Determine the [x, y] coordinate at the center of the cell enclosing the given text.  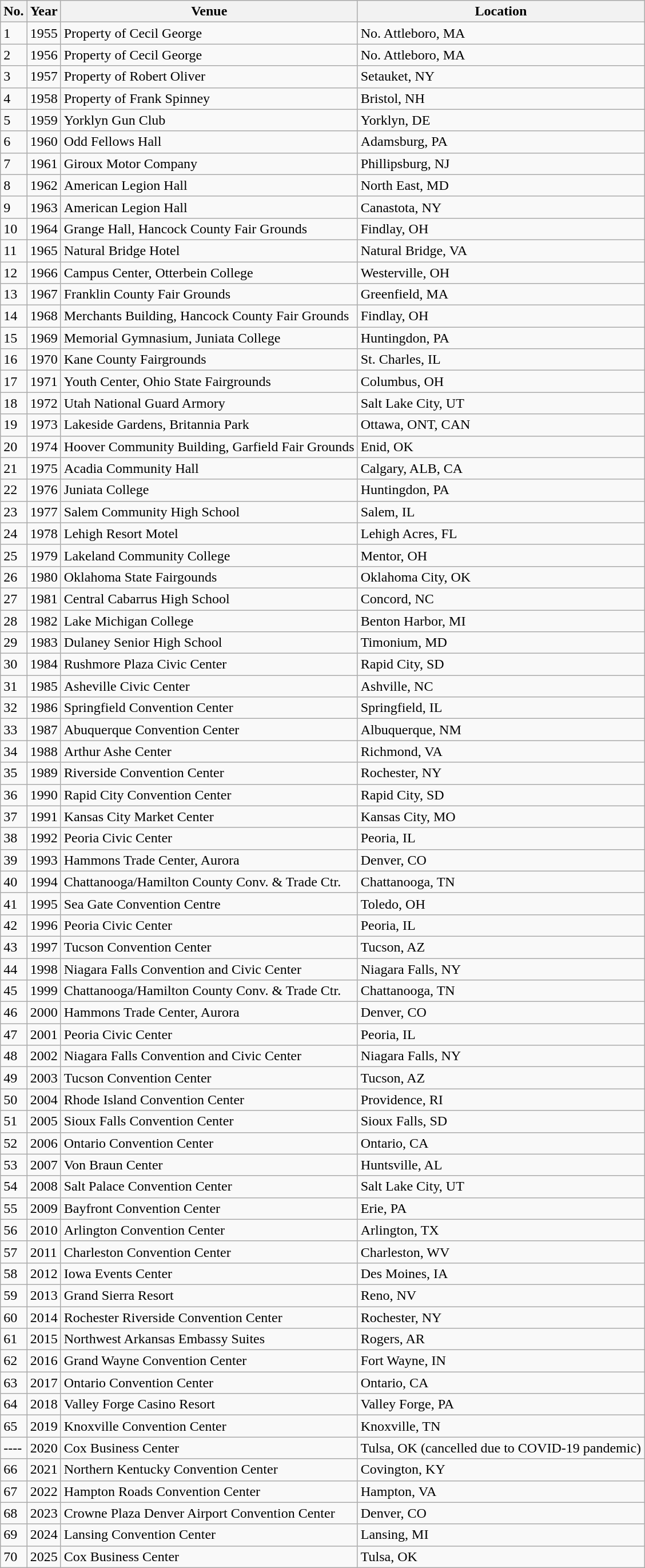
2002 [43, 1056]
61 [14, 1339]
Lakeside Gardens, Britannia Park [209, 425]
40 [14, 882]
Setauket, NY [501, 77]
5 [14, 120]
6 [14, 142]
Sioux Falls Convention Center [209, 1121]
Rapid City Convention Center [209, 795]
1966 [43, 273]
Grand Sierra Resort [209, 1295]
16 [14, 360]
1994 [43, 882]
Iowa Events Center [209, 1273]
17 [14, 381]
Adamsburg, PA [501, 142]
North East, MD [501, 185]
52 [14, 1143]
1988 [43, 751]
Covington, KY [501, 1470]
35 [14, 773]
Natural Bridge Hotel [209, 250]
2024 [43, 1535]
Providence, RI [501, 1100]
Yorklyn Gun Club [209, 120]
Canastota, NY [501, 207]
Knoxville Convention Center [209, 1426]
Huntsville, AL [501, 1165]
1967 [43, 295]
Bristol, NH [501, 98]
Crowne Plaza Denver Airport Convention Center [209, 1513]
1976 [43, 490]
Grand Wayne Convention Center [209, 1361]
1969 [43, 338]
Charleston Convention Center [209, 1252]
65 [14, 1426]
Lakeland Community College [209, 555]
50 [14, 1100]
44 [14, 969]
47 [14, 1034]
45 [14, 991]
33 [14, 730]
1998 [43, 969]
Memorial Gymnasium, Juniata College [209, 338]
Concord, NC [501, 599]
1963 [43, 207]
41 [14, 904]
1989 [43, 773]
Asheville Civic Center [209, 686]
39 [14, 860]
1980 [43, 577]
Arlington Convention Center [209, 1230]
Greenfield, MA [501, 295]
Rhode Island Convention Center [209, 1100]
2012 [43, 1273]
63 [14, 1383]
1974 [43, 447]
2003 [43, 1078]
1983 [43, 643]
1991 [43, 817]
Von Braun Center [209, 1165]
21 [14, 468]
Richmond, VA [501, 751]
25 [14, 555]
22 [14, 490]
1986 [43, 708]
Lehigh Acres, FL [501, 534]
2025 [43, 1557]
2015 [43, 1339]
2001 [43, 1034]
1958 [43, 98]
2005 [43, 1121]
Tulsa, OK (cancelled due to COVID-19 pandemic) [501, 1448]
Mentor, OH [501, 555]
Salt Palace Convention Center [209, 1187]
19 [14, 425]
1970 [43, 360]
55 [14, 1208]
Valley Forge Casino Resort [209, 1404]
68 [14, 1513]
Lehigh Resort Motel [209, 534]
Year [43, 11]
64 [14, 1404]
1972 [43, 403]
Kansas City Market Center [209, 817]
34 [14, 751]
Acadia Community Hall [209, 468]
2010 [43, 1230]
1965 [43, 250]
Columbus, OH [501, 381]
---- [14, 1448]
Central Cabarrus High School [209, 599]
Sea Gate Convention Centre [209, 904]
Kansas City, MO [501, 817]
1984 [43, 664]
32 [14, 708]
1971 [43, 381]
1 [14, 33]
60 [14, 1317]
Enid, OK [501, 447]
Reno, NV [501, 1295]
2006 [43, 1143]
9 [14, 207]
20 [14, 447]
28 [14, 620]
Springfield Convention Center [209, 708]
49 [14, 1078]
1981 [43, 599]
Arthur Ashe Center [209, 751]
1992 [43, 838]
1982 [43, 620]
Salem Community High School [209, 512]
1987 [43, 730]
Odd Fellows Hall [209, 142]
Grange Hall, Hancock County Fair Grounds [209, 229]
Oklahoma City, OK [501, 577]
Ashville, NC [501, 686]
2007 [43, 1165]
2008 [43, 1187]
Rushmore Plaza Civic Center [209, 664]
3 [14, 77]
1955 [43, 33]
2021 [43, 1470]
36 [14, 795]
26 [14, 577]
Knoxville, TN [501, 1426]
Hampton Roads Convention Center [209, 1491]
Fort Wayne, IN [501, 1361]
1959 [43, 120]
59 [14, 1295]
Tulsa, OK [501, 1557]
Northern Kentucky Convention Center [209, 1470]
1985 [43, 686]
Calgary, ALB, CA [501, 468]
Ottawa, ONT, CAN [501, 425]
Albuquerque, NM [501, 730]
Riverside Convention Center [209, 773]
Merchants Building, Hancock County Fair Grounds [209, 316]
48 [14, 1056]
1999 [43, 991]
Phillipsburg, NJ [501, 164]
54 [14, 1187]
2017 [43, 1383]
Franklin County Fair Grounds [209, 295]
42 [14, 925]
15 [14, 338]
Rochester Riverside Convention Center [209, 1317]
Arlington, TX [501, 1230]
62 [14, 1361]
1956 [43, 55]
No. [14, 11]
Youth Center, Ohio State Fairgrounds [209, 381]
Benton Harbor, MI [501, 620]
Lansing Convention Center [209, 1535]
57 [14, 1252]
13 [14, 295]
12 [14, 273]
Giroux Motor Company [209, 164]
Yorklyn, DE [501, 120]
38 [14, 838]
Campus Center, Otterbein College [209, 273]
2022 [43, 1491]
2004 [43, 1100]
Property of Frank Spinney [209, 98]
4 [14, 98]
1977 [43, 512]
Hampton, VA [501, 1491]
2011 [43, 1252]
2 [14, 55]
Springfield, IL [501, 708]
Dulaney Senior High School [209, 643]
70 [14, 1557]
Property of Robert Oliver [209, 77]
Bayfront Convention Center [209, 1208]
Location [501, 11]
1978 [43, 534]
10 [14, 229]
1993 [43, 860]
1962 [43, 185]
Timonium, MD [501, 643]
18 [14, 403]
Lake Michigan College [209, 620]
2020 [43, 1448]
2013 [43, 1295]
11 [14, 250]
23 [14, 512]
2000 [43, 1013]
1990 [43, 795]
Valley Forge, PA [501, 1404]
31 [14, 686]
67 [14, 1491]
58 [14, 1273]
Lansing, MI [501, 1535]
2019 [43, 1426]
43 [14, 947]
1960 [43, 142]
46 [14, 1013]
1979 [43, 555]
51 [14, 1121]
Utah National Guard Armory [209, 403]
2018 [43, 1404]
1975 [43, 468]
1957 [43, 77]
1973 [43, 425]
8 [14, 185]
2023 [43, 1513]
1997 [43, 947]
1964 [43, 229]
Sioux Falls, SD [501, 1121]
1996 [43, 925]
Abuquerque Convention Center [209, 730]
27 [14, 599]
Des Moines, IA [501, 1273]
69 [14, 1535]
2014 [43, 1317]
1961 [43, 164]
24 [14, 534]
Venue [209, 11]
St. Charles, IL [501, 360]
Oklahoma State Fairgounds [209, 577]
Natural Bridge, VA [501, 250]
29 [14, 643]
Toledo, OH [501, 904]
30 [14, 664]
Salem, IL [501, 512]
Erie, PA [501, 1208]
Kane County Fairgrounds [209, 360]
Westerville, OH [501, 273]
1995 [43, 904]
37 [14, 817]
56 [14, 1230]
7 [14, 164]
Charleston, WV [501, 1252]
Rogers, AR [501, 1339]
2016 [43, 1361]
66 [14, 1470]
Hoover Community Building, Garfield Fair Grounds [209, 447]
14 [14, 316]
2009 [43, 1208]
Northwest Arkansas Embassy Suites [209, 1339]
1968 [43, 316]
Juniata College [209, 490]
53 [14, 1165]
